Capture the cell that displays the provided text and extract its (X, Y) central coordinate. 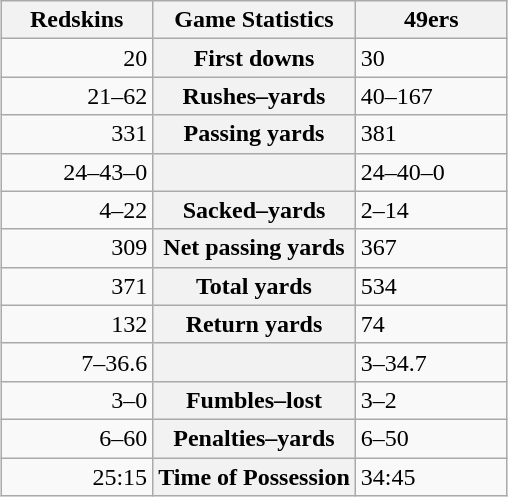
Net passing yards (254, 248)
7–36.6 (77, 362)
Redskins (77, 20)
Fumbles–lost (254, 400)
381 (431, 134)
Total yards (254, 286)
309 (77, 248)
2–14 (431, 210)
367 (431, 248)
49ers (431, 20)
534 (431, 286)
34:45 (431, 477)
24–40–0 (431, 172)
24–43–0 (77, 172)
371 (77, 286)
25:15 (77, 477)
First downs (254, 58)
4–22 (77, 210)
6–60 (77, 438)
Rushes–yards (254, 96)
Return yards (254, 324)
Sacked–yards (254, 210)
Time of Possession (254, 477)
3–0 (77, 400)
3–34.7 (431, 362)
Penalties–yards (254, 438)
21–62 (77, 96)
74 (431, 324)
3–2 (431, 400)
Game Statistics (254, 20)
6–50 (431, 438)
331 (77, 134)
20 (77, 58)
132 (77, 324)
Passing yards (254, 134)
40–167 (431, 96)
30 (431, 58)
